Extract the [X, Y] coordinate from the center of the cell holding the provided text.  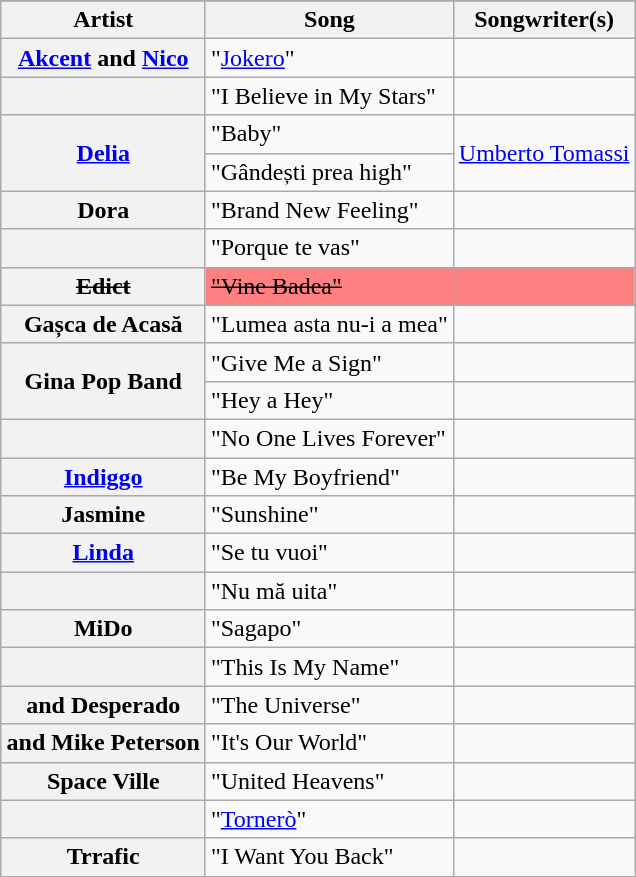
"I Want You Back" [329, 857]
Gașca de Acasă [103, 324]
"Hey a Hey" [329, 400]
"United Heavens" [329, 781]
"This Is My Name" [329, 667]
Edict [103, 286]
Songwriter(s) [544, 20]
"Vine Badea" [329, 286]
Jasmine [103, 515]
"Sunshine" [329, 515]
"Be My Boyfriend" [329, 477]
"Porque te vas" [329, 248]
MiDo [103, 629]
Umberto Tomassi [544, 153]
"Se tu vuoi" [329, 553]
Artist [103, 20]
"Nu mă uita" [329, 591]
"Brand New Feeling" [329, 210]
"It's Our World" [329, 743]
"No One Lives Forever" [329, 438]
Song [329, 20]
Space Ville [103, 781]
Delia [103, 153]
Dora [103, 210]
"Sagapo" [329, 629]
and Desperado [103, 705]
Gina Pop Band [103, 381]
and Mike Peterson [103, 743]
Trrafic [103, 857]
"Lumea asta nu-i a mea" [329, 324]
"I Believe in My Stars" [329, 96]
"Jokero" [329, 58]
Akcent and Nico [103, 58]
"Give Me a Sign" [329, 362]
Linda [103, 553]
"The Universe" [329, 705]
"Baby" [329, 134]
"Tornerò" [329, 819]
"Gândești prea high" [329, 172]
Indiggo [103, 477]
